From the cell containing the given text, extract its center point as (x, y) coordinate. 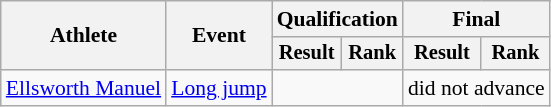
Ellsworth Manuel (84, 88)
Athlete (84, 36)
Event (218, 36)
Final (476, 19)
did not advance (476, 88)
Qualification (338, 19)
Long jump (218, 88)
